For the text-containing cell, return its midpoint in [x, y] coordinate format. 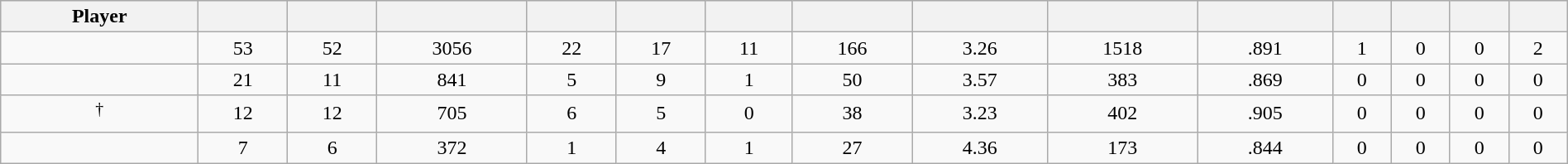
166 [852, 48]
.844 [1265, 147]
705 [452, 114]
38 [852, 114]
22 [571, 48]
4 [661, 147]
841 [452, 80]
7 [243, 147]
.905 [1265, 114]
4.36 [979, 147]
53 [243, 48]
52 [332, 48]
21 [243, 80]
3.26 [979, 48]
2 [1538, 48]
173 [1122, 147]
3.57 [979, 80]
50 [852, 80]
† [99, 114]
3056 [452, 48]
9 [661, 80]
.869 [1265, 80]
372 [452, 147]
402 [1122, 114]
27 [852, 147]
.891 [1265, 48]
1518 [1122, 48]
383 [1122, 80]
17 [661, 48]
3.23 [979, 114]
Player [99, 17]
